Return the (X, Y) coordinate for the center point of the cell that contains the specified text.  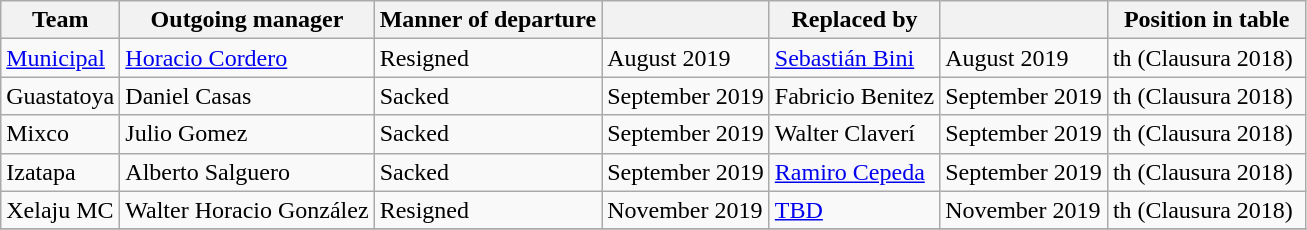
Mixco (60, 134)
Fabricio Benitez (854, 96)
Guastatoya (60, 96)
Position in table (1206, 20)
Alberto Salguero (247, 172)
Sebastián Bini (854, 58)
Municipal (60, 58)
Horacio Cordero (247, 58)
Izatapa (60, 172)
Walter Claverí (854, 134)
Daniel Casas (247, 96)
Ramiro Cepeda (854, 172)
TBD (854, 210)
Team (60, 20)
Xelaju MC (60, 210)
Replaced by (854, 20)
Outgoing manager (247, 20)
Walter Horacio González (247, 210)
Manner of departure (488, 20)
Julio Gomez (247, 134)
